Return (X, Y) of the center of cell containing provided text 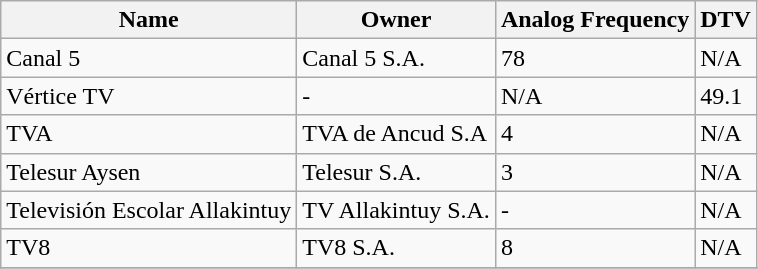
Telesur Aysen (149, 172)
3 (594, 172)
TVA (149, 134)
4 (594, 134)
Telesur S.A. (396, 172)
Analog Frequency (594, 20)
Canal 5 (149, 58)
DTV (726, 20)
Canal 5 S.A. (396, 58)
TV8 S.A. (396, 248)
Vértice TV (149, 96)
Televisión Escolar Allakintuy (149, 210)
TVA de Ancud S.A (396, 134)
78 (594, 58)
8 (594, 248)
Name (149, 20)
Owner (396, 20)
TV8 (149, 248)
TV Allakintuy S.A. (396, 210)
49.1 (726, 96)
